Determine the [x, y] coordinate at the center of the cell enclosing the given text.  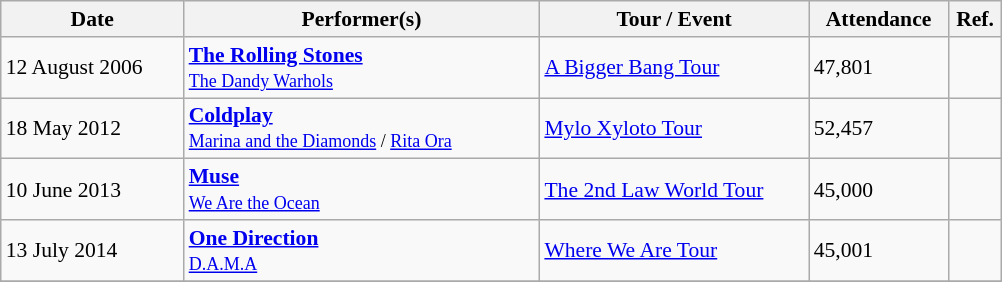
Where We Are Tour [674, 250]
One DirectionD.A.M.A [362, 250]
45,001 [879, 250]
ColdplayMarina and the Diamonds / Rita Ora [362, 128]
Attendance [879, 19]
45,000 [879, 190]
13 July 2014 [92, 250]
Ref. [974, 19]
The 2nd Law World Tour [674, 190]
47,801 [879, 68]
10 June 2013 [92, 190]
Mylo Xyloto Tour [674, 128]
Performer(s) [362, 19]
52,457 [879, 128]
12 August 2006 [92, 68]
The Rolling StonesThe Dandy Warhols [362, 68]
Date [92, 19]
MuseWe Are the Ocean [362, 190]
Tour / Event [674, 19]
18 May 2012 [92, 128]
A Bigger Bang Tour [674, 68]
